Provide the [x, y] coordinate of the cell's center where the given text is located.  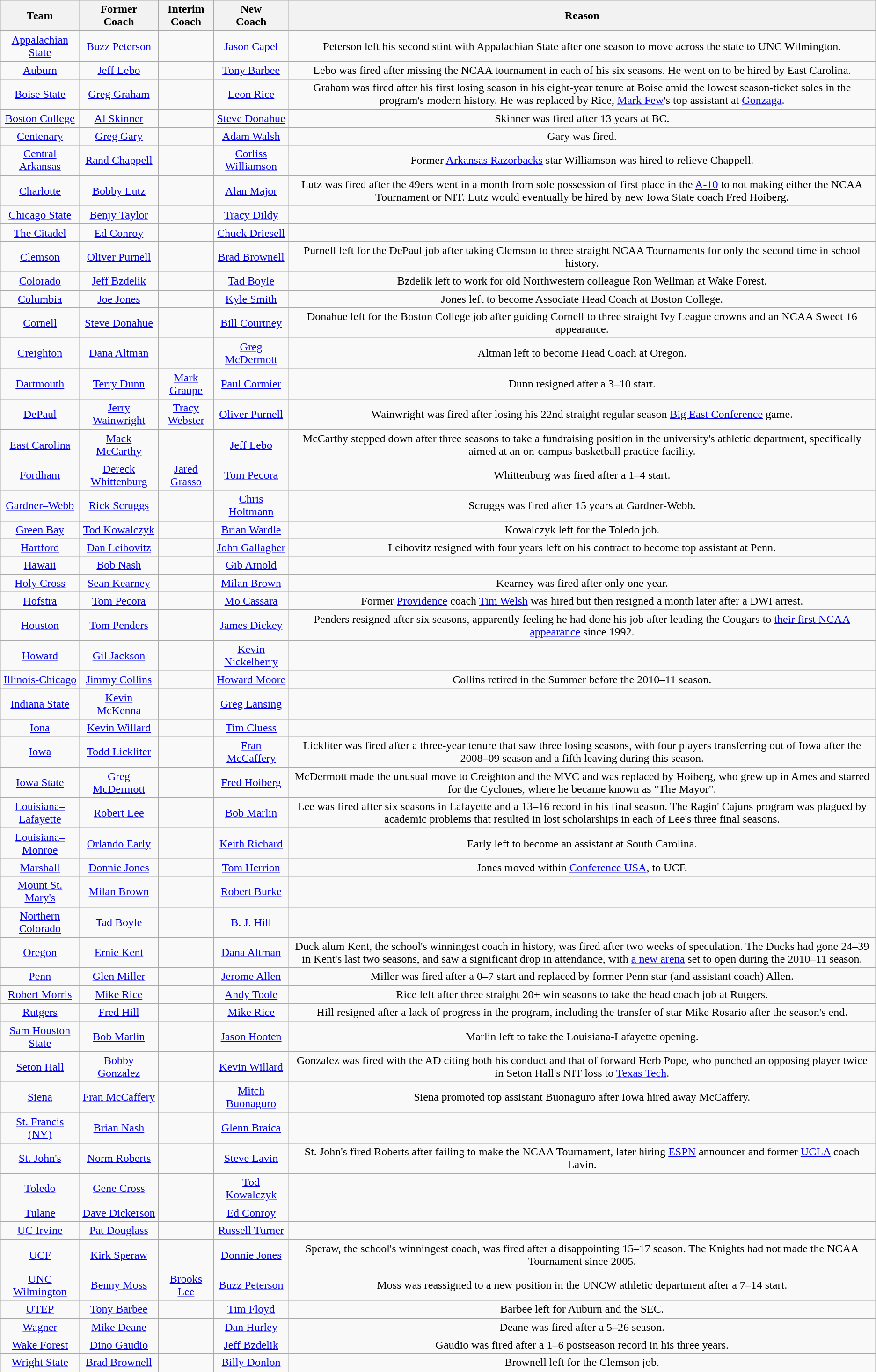
Louisiana–Monroe [40, 843]
Illinois-Chicago [40, 679]
Centenary [40, 136]
Greg Lansing [251, 704]
Mark Graupe [186, 384]
Joe Jones [119, 299]
Colorado [40, 281]
Jared Grasso [186, 475]
Whittenburg was fired after a 1–4 start. [582, 475]
East Carolina [40, 445]
Marshall [40, 868]
Boise State [40, 95]
Steve Lavin [251, 1159]
Former Providence coach Tim Welsh was hired but then resigned a month later after a DWI arrest. [582, 601]
Gib Arnold [251, 565]
Glenn Braica [251, 1128]
Altman left to become Head Coach at Oregon. [582, 354]
Benny Moss [119, 1285]
Hill resigned after a lack of progress in the program, including the transfer of star Mike Rosario after the season's end. [582, 1012]
Early left to become an assistant at South Carolina. [582, 843]
Lebo was fired after missing the NCAA tournament in each of his six seasons. He went on to be hired by East Carolina. [582, 70]
Scruggs was fired after 15 years at Gardner-Webb. [582, 505]
Leibovitz resigned with four years left on his contract to become top assistant at Penn. [582, 547]
Central Arkansas [40, 160]
Jimmy Collins [119, 679]
Purnell left for the DePaul job after taking Clemson to three straight NCAA Tournaments for only the second time in school history. [582, 256]
Indiana State [40, 704]
Collins retired in the Summer before the 2010–11 season. [582, 679]
UC Irvine [40, 1231]
Tim Floyd [251, 1309]
Jones left to become Associate Head Coach at Boston College. [582, 299]
Wainwright was fired after losing his 22nd straight regular season Big East Conference game. [582, 415]
Boston College [40, 118]
Dan Hurley [251, 1327]
Brian Wardle [251, 530]
Glen Miller [119, 977]
Corliss Williamson [251, 160]
Alan Major [251, 191]
Kirk Speraw [119, 1255]
Wright State [40, 1363]
Moss was reassigned to a new position in the UNCW athletic department after a 7–14 start. [582, 1285]
Hawaii [40, 565]
FormerCoach [119, 16]
UNC Wilmington [40, 1285]
Appalachian State [40, 46]
Speraw, the school's winningest coach, was fired after a disappointing 15–17 season. The Knights had not made the NCAA Tournament since 2005. [582, 1255]
John Gallagher [251, 547]
Greg Gary [119, 136]
Siena [40, 1097]
Green Bay [40, 530]
Wagner [40, 1327]
Tracy Webster [186, 415]
Dan Leibovitz [119, 547]
Gary was fired. [582, 136]
Bob Nash [119, 565]
Auburn [40, 70]
Tulane [40, 1213]
Paul Cormier [251, 384]
Barbee left for Auburn and the SEC. [582, 1309]
Rutgers [40, 1012]
B. J. Hill [251, 922]
Toledo [40, 1189]
Oregon [40, 953]
St. Francis (NY) [40, 1128]
Ernie Kent [119, 953]
Team [40, 16]
Pat Douglass [119, 1231]
Bzdelik left to work for old Northwestern colleague Ron Wellman at Wake Forest. [582, 281]
Kyle Smith [251, 299]
Jason Capel [251, 46]
Northern Colorado [40, 922]
UTEP [40, 1309]
St. John's [40, 1159]
Dunn resigned after a 3–10 start. [582, 384]
Al Skinner [119, 118]
Fred Hill [119, 1012]
Bobby Gonzalez [119, 1067]
Tom Penders [119, 625]
Gil Jackson [119, 655]
Tim Cluess [251, 728]
Clemson [40, 256]
Gaudio was fired after a 1–6 postseason record in his three years. [582, 1345]
Brooks Lee [186, 1285]
Mo Cassara [251, 601]
Kevin Nickelberry [251, 655]
Howard Moore [251, 679]
Tom Herrion [251, 868]
Creighton [40, 354]
Russell Turner [251, 1231]
Dereck Whittenburg [119, 475]
Fordham [40, 475]
Orlando Early [119, 843]
Todd Lickliter [119, 752]
Jason Hooten [251, 1036]
Penders resigned after six seasons, apparently feeling he had done his job after leading the Cougars to their first NCAA appearance since 1992. [582, 625]
Iona [40, 728]
Rick Scruggs [119, 505]
Tracy Dildy [251, 215]
Reason [582, 16]
Seton Hall [40, 1067]
UCF [40, 1255]
Former Arkansas Razorbacks star Williamson was hired to relieve Chappell. [582, 160]
Mike Deane [119, 1327]
Greg Graham [119, 95]
Andy Toole [251, 994]
Deane was fired after a 5–26 season. [582, 1327]
Brownell left for the Clemson job. [582, 1363]
Chris Holtmann [251, 505]
Mitch Buonaguro [251, 1097]
Jones moved within Conference USA, to UCF. [582, 868]
Benjy Taylor [119, 215]
Robert Burke [251, 892]
Mack McCarthy [119, 445]
Donahue left for the Boston College job after guiding Cornell to three straight Ivy League crowns and an NCAA Sweet 16 appearance. [582, 323]
Fred Hoiberg [251, 782]
Holy Cross [40, 583]
Hartford [40, 547]
James Dickey [251, 625]
NewCoach [251, 16]
The Citadel [40, 233]
Charlotte [40, 191]
Gardner–Webb [40, 505]
Rice left after three straight 20+ win seasons to take the head coach job at Rutgers. [582, 994]
Terry Dunn [119, 384]
Howard [40, 655]
Brian Nash [119, 1128]
Cornell [40, 323]
Adam Walsh [251, 136]
Sean Kearney [119, 583]
Robert Lee [119, 813]
Mount St. Mary's [40, 892]
Miller was fired after a 0–7 start and replaced by former Penn star (and assistant coach) Allen. [582, 977]
Siena promoted top assistant Buonaguro after Iowa hired away McCaffery. [582, 1097]
Hofstra [40, 601]
Sam Houston State [40, 1036]
Kearney was fired after only one year. [582, 583]
Marlin left to take the Louisiana-Lafayette opening. [582, 1036]
Billy Donlon [251, 1363]
Dave Dickerson [119, 1213]
Dino Gaudio [119, 1345]
Rand Chappell [119, 160]
Columbia [40, 299]
St. John's fired Roberts after failing to make the NCAA Tournament, later hiring ESPN announcer and former UCLA coach Lavin. [582, 1159]
Chicago State [40, 215]
Skinner was fired after 13 years at BC. [582, 118]
Kevin McKenna [119, 704]
Louisiana–Lafayette [40, 813]
Bobby Lutz [119, 191]
Bill Courtney [251, 323]
Keith Richard [251, 843]
Chuck Driesell [251, 233]
Jerome Allen [251, 977]
Kowalczyk left for the Toledo job. [582, 530]
Iowa [40, 752]
Wake Forest [40, 1345]
Penn [40, 977]
DePaul [40, 415]
Robert Morris [40, 994]
InterimCoach [186, 16]
Dartmouth [40, 384]
Gene Cross [119, 1189]
Jerry Wainwright [119, 415]
Houston [40, 625]
Iowa State [40, 782]
Leon Rice [251, 95]
Peterson left his second stint with Appalachian State after one season to move across the state to UNC Wilmington. [582, 46]
Norm Roberts [119, 1159]
